Identify which cell holds the provided text, then report its [X, Y] central coordinate. 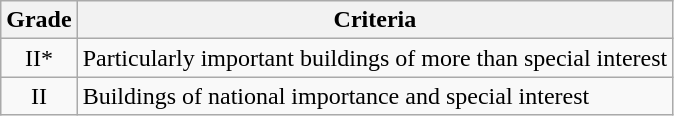
Particularly important buildings of more than special interest [375, 58]
II* [39, 58]
Buildings of national importance and special interest [375, 96]
Grade [39, 20]
Criteria [375, 20]
II [39, 96]
